Locate the cell with the specified text and output its (X, Y) center coordinate. 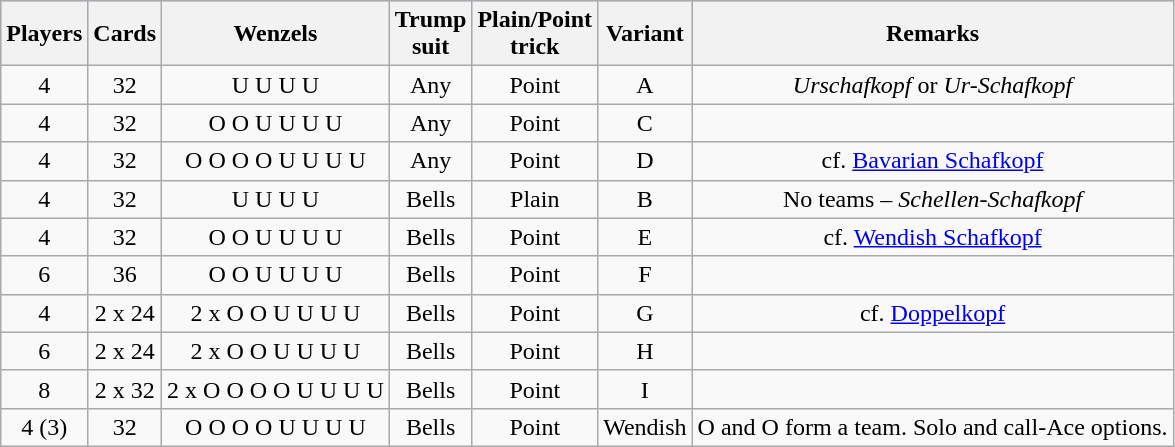
Wendish (645, 427)
No teams – Schellen-Schafkopf (932, 199)
Wenzels (276, 34)
Variant (645, 34)
4 (3) (44, 427)
Players (44, 34)
B (645, 199)
D (645, 161)
Urschafkopf or Ur-Schafkopf (932, 85)
F (645, 275)
8 (44, 389)
Plain (535, 199)
I (645, 389)
E (645, 237)
Trumpsuit (430, 34)
C (645, 123)
Plain/Pointtrick (535, 34)
cf. Wendish Schafkopf (932, 237)
Cards (125, 34)
cf. Bavarian Schafkopf (932, 161)
2 x 32 (125, 389)
2 x O O O O U U U U (276, 389)
Remarks (932, 34)
O and O form a team. Solo and call-Ace options. (932, 427)
H (645, 351)
36 (125, 275)
G (645, 313)
A (645, 85)
cf. Doppelkopf (932, 313)
